Search for the cell housing the specified text and yield its (x, y) center coordinate. 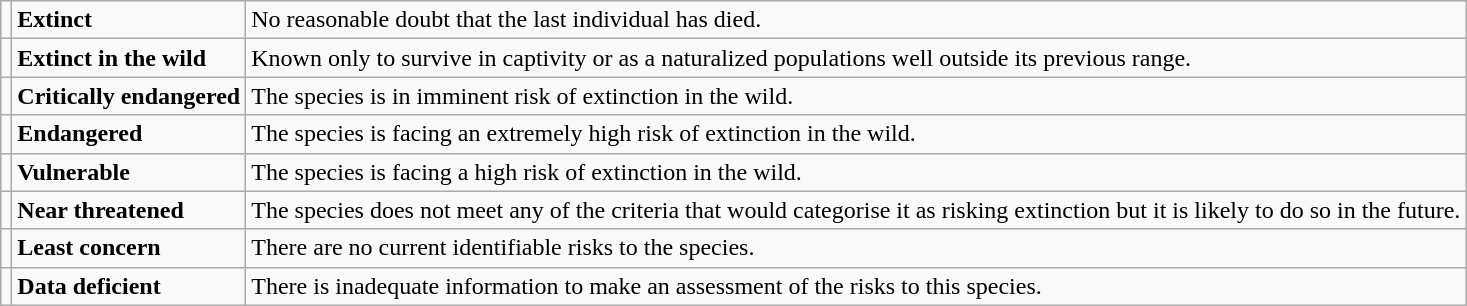
There is inadequate information to make an assessment of the risks to this species. (856, 286)
Data deficient (129, 286)
The species is facing an extremely high risk of extinction in the wild. (856, 134)
Near threatened (129, 210)
Known only to survive in captivity or as a naturalized populations well outside its previous range. (856, 58)
Critically endangered (129, 96)
The species is facing a high risk of extinction in the wild. (856, 172)
Endangered (129, 134)
The species does not meet any of the criteria that would categorise it as risking extinction but it is likely to do so in the future. (856, 210)
Least concern (129, 248)
The species is in imminent risk of extinction in the wild. (856, 96)
Vulnerable (129, 172)
There are no current identifiable risks to the species. (856, 248)
Extinct (129, 20)
No reasonable doubt that the last individual has died. (856, 20)
Extinct in the wild (129, 58)
